Provide the (x, y) coordinate of the cell's center where the given text is located.  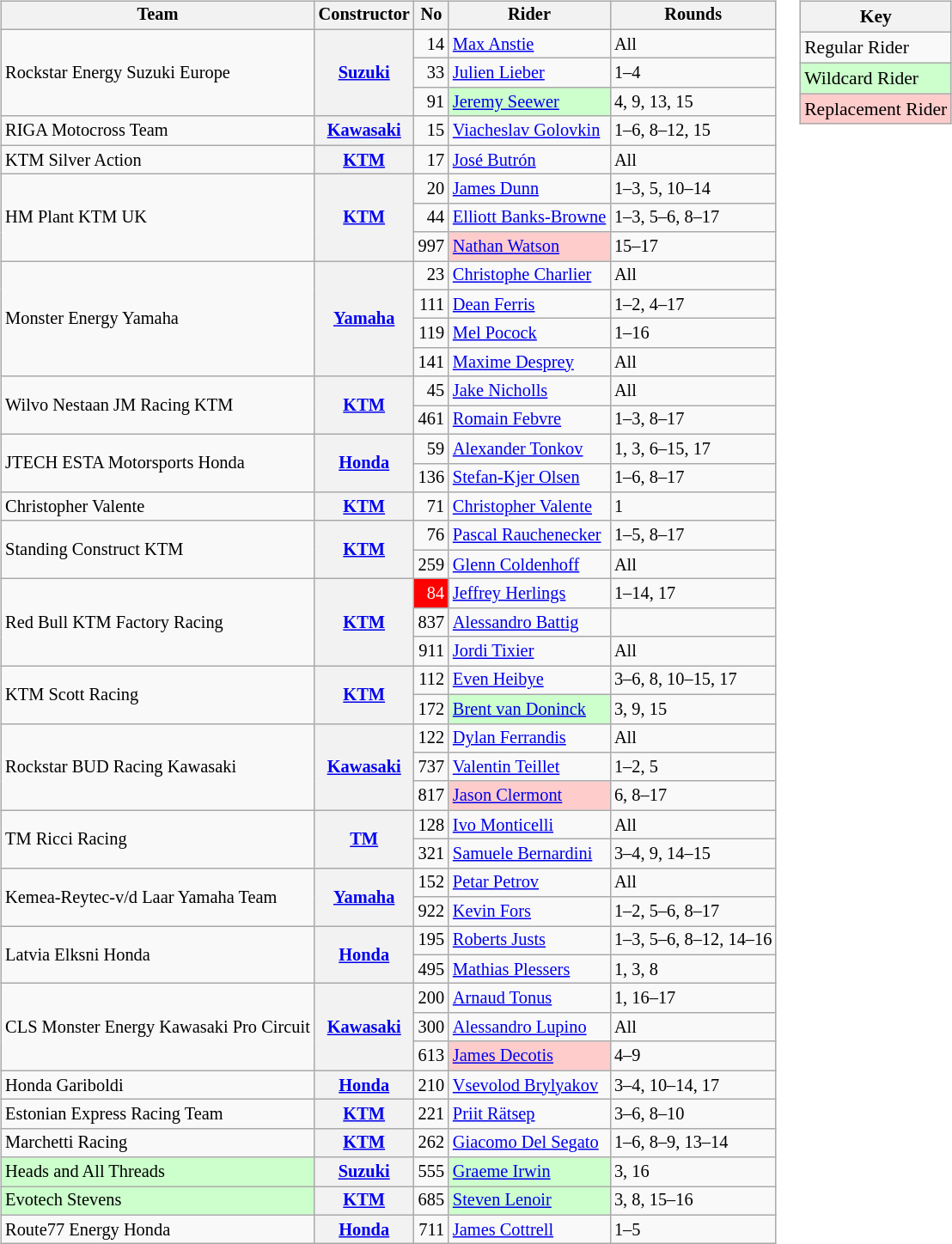
1 (693, 507)
Arnaud Tonus (529, 998)
Stefan-Kjer Olsen (529, 478)
Standing Construct KTM (157, 550)
259 (431, 564)
Roberts Justs (529, 941)
Red Bull KTM Factory Racing (157, 622)
Kemea-Reytec-v/d Laar Yamaha Team (157, 897)
Max Anstie (529, 44)
1–5, 8–17 (693, 535)
1–2, 5 (693, 767)
461 (431, 420)
1–6, 8–9, 13–14 (693, 1143)
Wilvo Nestaan JM Racing KTM (157, 406)
Dylan Ferrandis (529, 738)
4–9 (693, 1056)
71 (431, 507)
555 (431, 1172)
221 (431, 1114)
1, 3, 6–15, 17 (693, 448)
136 (431, 478)
TM (364, 838)
495 (431, 969)
Christophe Charlier (529, 276)
112 (431, 680)
23 (431, 276)
No (431, 15)
Evotech Stevens (157, 1201)
997 (431, 247)
1–6, 8–12, 15 (693, 131)
KTM Scott Racing (157, 694)
200 (431, 998)
Romain Febvre (529, 420)
837 (431, 622)
José Butrón (529, 160)
15–17 (693, 247)
44 (431, 217)
1–2, 5–6, 8–17 (693, 912)
Jeremy Seewer (529, 102)
HM Plant KTM UK (157, 218)
Mathias Plessers (529, 969)
KTM Silver Action (157, 160)
76 (431, 535)
Alessandro Battig (529, 622)
Jordi Tixier (529, 651)
817 (431, 796)
Heads and All Threads (157, 1172)
Pascal Rauchenecker (529, 535)
Rider (529, 15)
3–6, 8, 10–15, 17 (693, 680)
3, 9, 15 (693, 709)
Rounds (693, 15)
20 (431, 189)
Priit Rätsep (529, 1114)
59 (431, 448)
Maxime Desprey (529, 363)
300 (431, 1028)
3–4, 9, 14–15 (693, 854)
Julien Lieber (529, 73)
3–4, 10–14, 17 (693, 1085)
Replacement Rider (876, 109)
685 (431, 1201)
1, 16–17 (693, 998)
262 (431, 1143)
Rockstar BUD Racing Kawasaki (157, 766)
Team (157, 15)
Nathan Watson (529, 247)
210 (431, 1085)
3, 16 (693, 1172)
Honda Gariboldi (157, 1085)
Even Heibye (529, 680)
Estonian Express Racing Team (157, 1114)
Jake Nicholls (529, 391)
1–3, 8–17 (693, 420)
Alexander Tonkov (529, 448)
TM Ricci Racing (157, 838)
1–3, 5–6, 8–12, 14–16 (693, 941)
321 (431, 854)
Valentin Teillet (529, 767)
RIGA Motocross Team (157, 131)
911 (431, 651)
Petar Petrov (529, 882)
1–5 (693, 1229)
1–3, 5–6, 8–17 (693, 217)
128 (431, 825)
Ivo Monticelli (529, 825)
Viacheslav Golovkin (529, 131)
17 (431, 160)
6, 8–17 (693, 796)
3–6, 8–10 (693, 1114)
1–16 (693, 333)
Marchetti Racing (157, 1143)
111 (431, 304)
Steven Lenoir (529, 1201)
Regular Rider (876, 47)
1–4 (693, 73)
1–3, 5, 10–14 (693, 189)
Wildcard Rider (876, 78)
Jason Clermont (529, 796)
Key (876, 17)
1–6, 8–17 (693, 478)
45 (431, 391)
711 (431, 1229)
Brent van Doninck (529, 709)
James Decotis (529, 1056)
Elliott Banks-Browne (529, 217)
141 (431, 363)
613 (431, 1056)
Constructor (364, 15)
152 (431, 882)
14 (431, 44)
Monster Energy Yamaha (157, 320)
1, 3, 8 (693, 969)
1–2, 4–17 (693, 304)
Mel Pocock (529, 333)
Giacomo Del Segato (529, 1143)
James Dunn (529, 189)
Graeme Irwin (529, 1172)
James Cottrell (529, 1229)
Kevin Fors (529, 912)
Jeffrey Herlings (529, 594)
172 (431, 709)
91 (431, 102)
119 (431, 333)
195 (431, 941)
Samuele Bernardini (529, 854)
84 (431, 594)
122 (431, 738)
33 (431, 73)
JTECH ESTA Motorsports Honda (157, 462)
15 (431, 131)
1–14, 17 (693, 594)
Glenn Coldenhoff (529, 564)
Latvia Elksni Honda (157, 955)
Alessandro Lupino (529, 1028)
CLS Monster Energy Kawasaki Pro Circuit (157, 1028)
922 (431, 912)
3, 8, 15–16 (693, 1201)
Vsevolod Brylyakov (529, 1085)
Route77 Energy Honda (157, 1229)
4, 9, 13, 15 (693, 102)
Dean Ferris (529, 304)
737 (431, 767)
Rockstar Energy Suzuki Europe (157, 72)
